Locate the cell with the specified text and output its [X, Y] center coordinate. 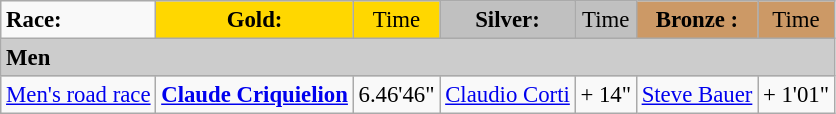
Claude Criquielion [254, 95]
Race: [78, 20]
6.46'46" [396, 95]
Claudio Corti [508, 95]
Steve Bauer [696, 95]
Gold: [254, 20]
+ 1'01" [796, 95]
Bronze : [696, 20]
Men [418, 58]
Men's road race [78, 95]
Silver: [508, 20]
+ 14" [606, 95]
